Scan for the cell matching the given text and deliver its [X, Y] coordinate at center. 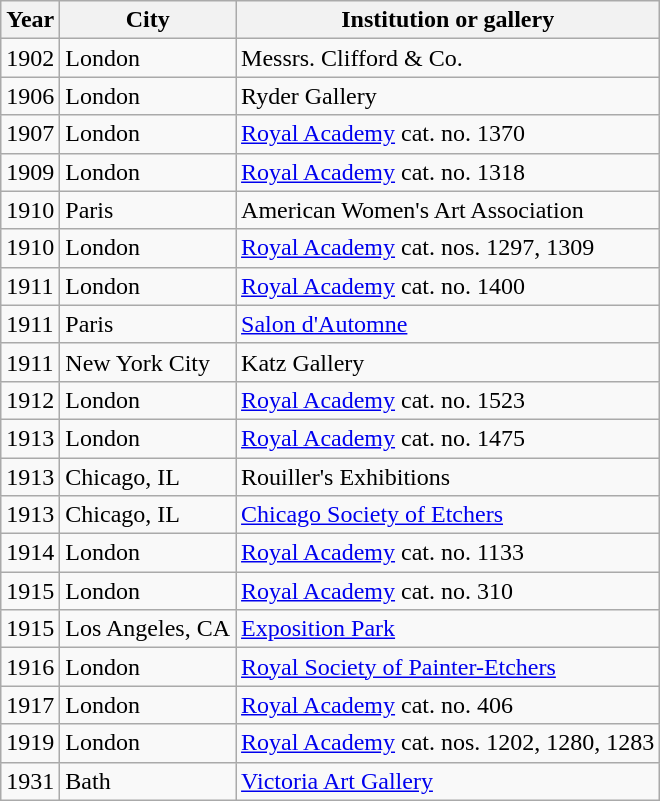
American Women's Art Association [448, 210]
City [148, 20]
Royal Academy cat. no. 1370 [448, 134]
Royal Academy cat. no. 310 [448, 591]
Royal Academy cat. no. 1400 [448, 286]
Chicago Society of Etchers [448, 515]
Bath [148, 781]
Royal Academy cat. no. 1475 [448, 438]
Exposition Park [448, 629]
1919 [30, 743]
Royal Academy cat. no. 1133 [448, 553]
1907 [30, 134]
Rouiller's Exhibitions [448, 477]
Royal Academy cat. nos. 1297, 1309 [448, 248]
Victoria Art Gallery [448, 781]
Royal Academy cat. nos. 1202, 1280, 1283 [448, 743]
1914 [30, 553]
Royal Academy cat. no. 1523 [448, 400]
Institution or gallery [448, 20]
Year [30, 20]
1906 [30, 96]
1909 [30, 172]
1912 [30, 400]
Royal Society of Painter-Etchers [448, 667]
1902 [30, 58]
Ryder Gallery [448, 96]
1931 [30, 781]
1916 [30, 667]
1917 [30, 705]
Los Angeles, CA [148, 629]
Messrs. Clifford & Co. [448, 58]
Royal Academy cat. no. 406 [448, 705]
Salon d'Automne [448, 324]
Katz Gallery [448, 362]
Royal Academy cat. no. 1318 [448, 172]
New York City [148, 362]
